Capture the cell that displays the provided text and extract its [X, Y] central coordinate. 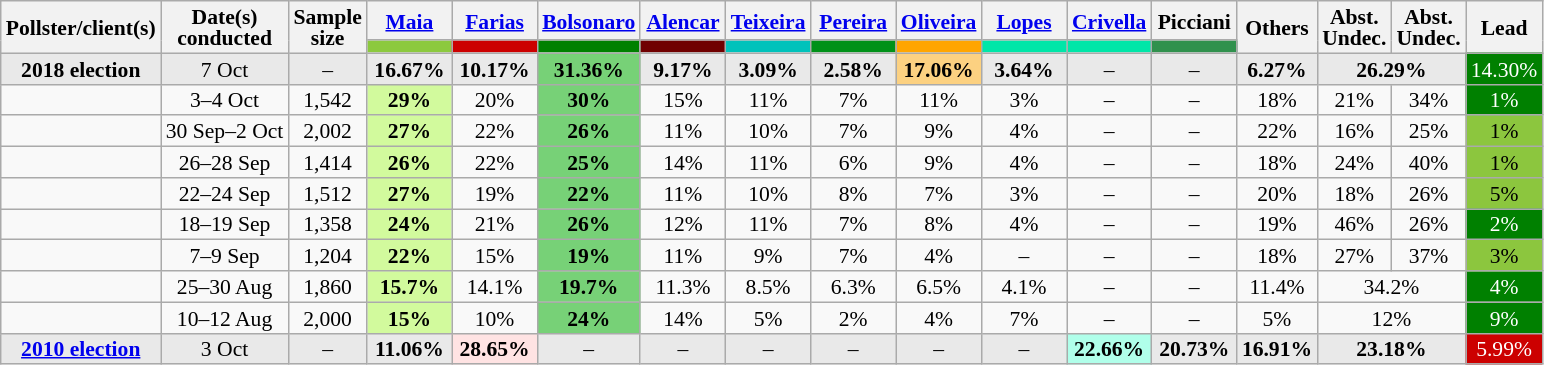
Picciani [1194, 20]
2.58% [854, 68]
10–12 Aug [225, 318]
17.06% [939, 68]
Lead [1504, 27]
Date(s)conducted [225, 27]
23.18% [1392, 348]
16.67% [410, 68]
Teixeira [768, 20]
34.2% [1392, 286]
Crivella [1110, 20]
5.99% [1504, 348]
Samplesize [327, 27]
46% [1354, 224]
1,358 [327, 224]
16% [1354, 132]
30% [588, 100]
14.30% [1504, 68]
Others [1277, 27]
7–9 Sep [225, 256]
30 Sep–2 Oct [225, 132]
Pollster/client(s) [81, 27]
22.66% [1110, 348]
Oliveira [939, 20]
9.17% [682, 68]
6.27% [1277, 68]
2018 election [81, 68]
1,512 [327, 194]
Bolsonaro [588, 20]
Pereira [854, 20]
15.7% [410, 286]
7 Oct [225, 68]
40% [1428, 162]
Maia [410, 20]
26.29% [1392, 68]
10.17% [494, 68]
11.3% [682, 286]
37% [1428, 256]
25–30 Aug [225, 286]
26–28 Sep [225, 162]
6.5% [939, 286]
3.09% [768, 68]
31.36% [588, 68]
2010 election [81, 348]
28.65% [494, 348]
2,000 [327, 318]
6% [854, 162]
19.7% [588, 286]
8.5% [768, 286]
3.64% [1024, 68]
22–24 Sep [225, 194]
1,204 [327, 256]
3–4 Oct [225, 100]
1,542 [327, 100]
Lopes [1024, 20]
1,860 [327, 286]
2,002 [327, 132]
3 Oct [225, 348]
18–19 Sep [225, 224]
20.73% [1194, 348]
Farias [494, 20]
6.3% [854, 286]
16.91% [1277, 348]
Alencar [682, 20]
4.1% [1024, 286]
1,414 [327, 162]
34% [1428, 100]
11.06% [410, 348]
29% [410, 100]
11.4% [1277, 286]
14.1% [494, 286]
